Search for the cell housing the specified text and yield its [x, y] center coordinate. 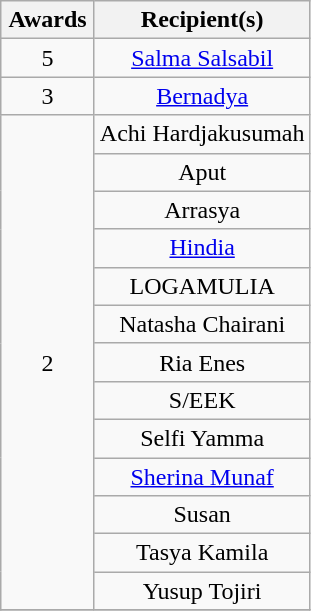
3 [48, 96]
S/EEK [202, 400]
5 [48, 58]
Hindia [202, 248]
LOGAMULIA [202, 286]
Yusup Tojiri [202, 591]
Selfi Yamma [202, 438]
Susan [202, 515]
Sherina Munaf [202, 477]
Ria Enes [202, 362]
Recipient(s) [202, 20]
Tasya Kamila [202, 553]
Natasha Chairani [202, 324]
Aput [202, 172]
2 [48, 362]
Salma Salsabil [202, 58]
Achi Hardjakusumah [202, 134]
Bernadya [202, 96]
Awards [48, 20]
Arrasya [202, 210]
